Find where the given text appears and provide that cell's center as [X, Y] coordinate. 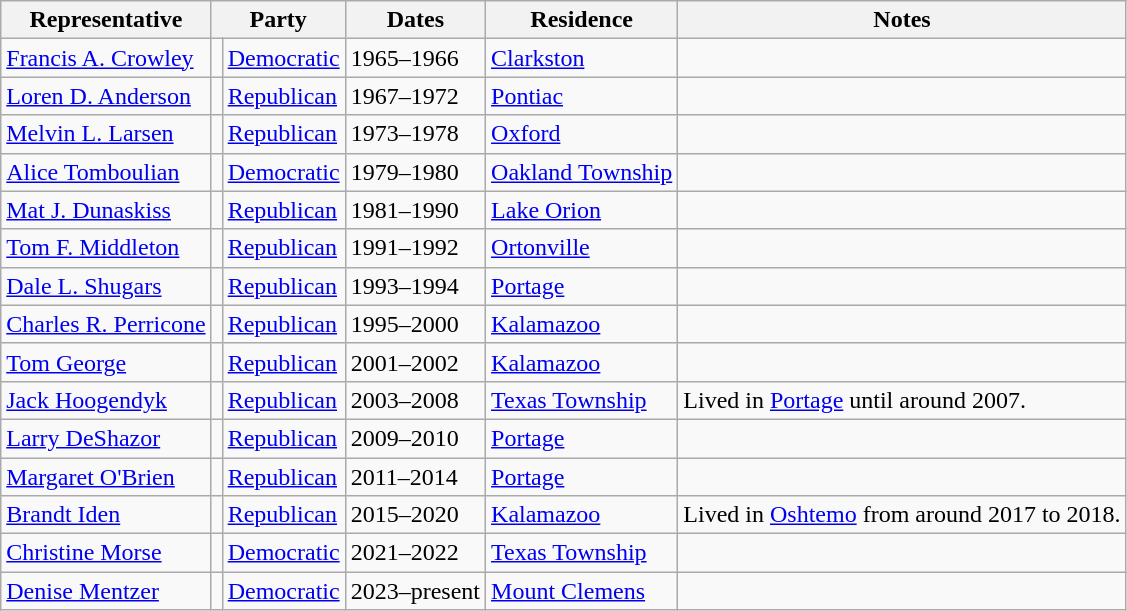
Margaret O'Brien [106, 477]
Notes [902, 20]
Tom F. Middleton [106, 248]
Oakland Township [582, 172]
Tom George [106, 362]
Oxford [582, 134]
1967–1972 [415, 96]
1991–1992 [415, 248]
1979–1980 [415, 172]
Lived in Portage until around 2007. [902, 400]
Charles R. Perricone [106, 324]
2015–2020 [415, 515]
Residence [582, 20]
Dale L. Shugars [106, 286]
Christine Morse [106, 553]
Lived in Oshtemo from around 2017 to 2018. [902, 515]
Mat J. Dunaskiss [106, 210]
Melvin L. Larsen [106, 134]
2023–present [415, 591]
Loren D. Anderson [106, 96]
Pontiac [582, 96]
Party [278, 20]
2001–2002 [415, 362]
Representative [106, 20]
Clarkston [582, 58]
Mount Clemens [582, 591]
Alice Tomboulian [106, 172]
1995–2000 [415, 324]
Larry DeShazor [106, 438]
2009–2010 [415, 438]
2011–2014 [415, 477]
1993–1994 [415, 286]
Lake Orion [582, 210]
Francis A. Crowley [106, 58]
Denise Mentzer [106, 591]
Jack Hoogendyk [106, 400]
1981–1990 [415, 210]
Dates [415, 20]
2003–2008 [415, 400]
Brandt Iden [106, 515]
2021–2022 [415, 553]
1965–1966 [415, 58]
1973–1978 [415, 134]
Ortonville [582, 248]
